Extract the (x, y) coordinate from the center of the cell holding the provided text.  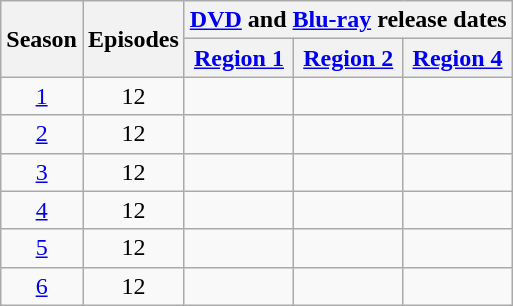
Region 4 (458, 58)
1 (42, 96)
3 (42, 172)
4 (42, 210)
Region 2 (348, 58)
2 (42, 134)
Episodes (133, 39)
5 (42, 248)
6 (42, 286)
DVD and Blu-ray release dates (348, 20)
Season (42, 39)
Region 1 (238, 58)
